Determine the [x, y] coordinate at the center of the cell enclosing the given text.  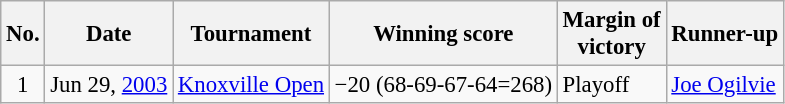
Margin ofvictory [612, 34]
Runner-up [724, 34]
Joe Ogilvie [724, 85]
1 [23, 85]
−20 (68-69-67-64=268) [443, 85]
Knoxville Open [252, 85]
Tournament [252, 34]
Playoff [612, 85]
Jun 29, 2003 [109, 85]
No. [23, 34]
Date [109, 34]
Winning score [443, 34]
